Find where the given text appears and provide that cell's center as (x, y) coordinate. 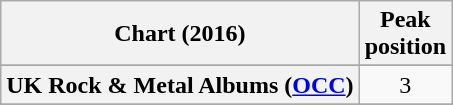
3 (405, 85)
Peak position (405, 34)
UK Rock & Metal Albums (OCC) (180, 85)
Chart (2016) (180, 34)
